Extract the [x, y] coordinate from the center of the cell holding the provided text.  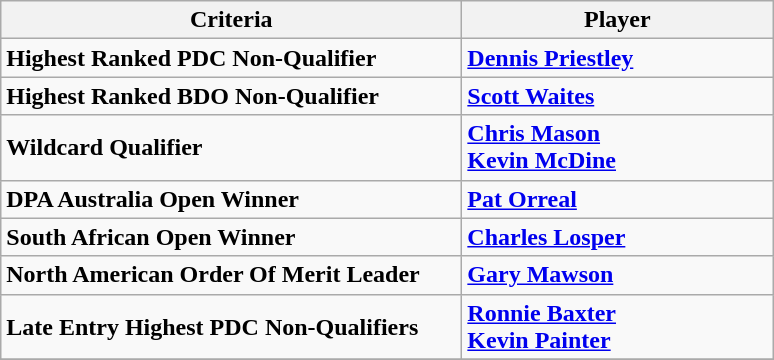
Highest Ranked BDO Non-Qualifier [232, 96]
Criteria [232, 20]
Highest Ranked PDC Non-Qualifier [232, 58]
South African Open Winner [232, 237]
Scott Waites [618, 96]
Ronnie Baxter Kevin Painter [618, 326]
Chris Mason Kevin McDine [618, 148]
North American Order Of Merit Leader [232, 275]
Pat Orreal [618, 199]
Wildcard Qualifier [232, 148]
DPA Australia Open Winner [232, 199]
Charles Losper [618, 237]
Dennis Priestley [618, 58]
Late Entry Highest PDC Non-Qualifiers [232, 326]
Player [618, 20]
Gary Mawson [618, 275]
